Identify which cell holds the provided text, then report its [x, y] central coordinate. 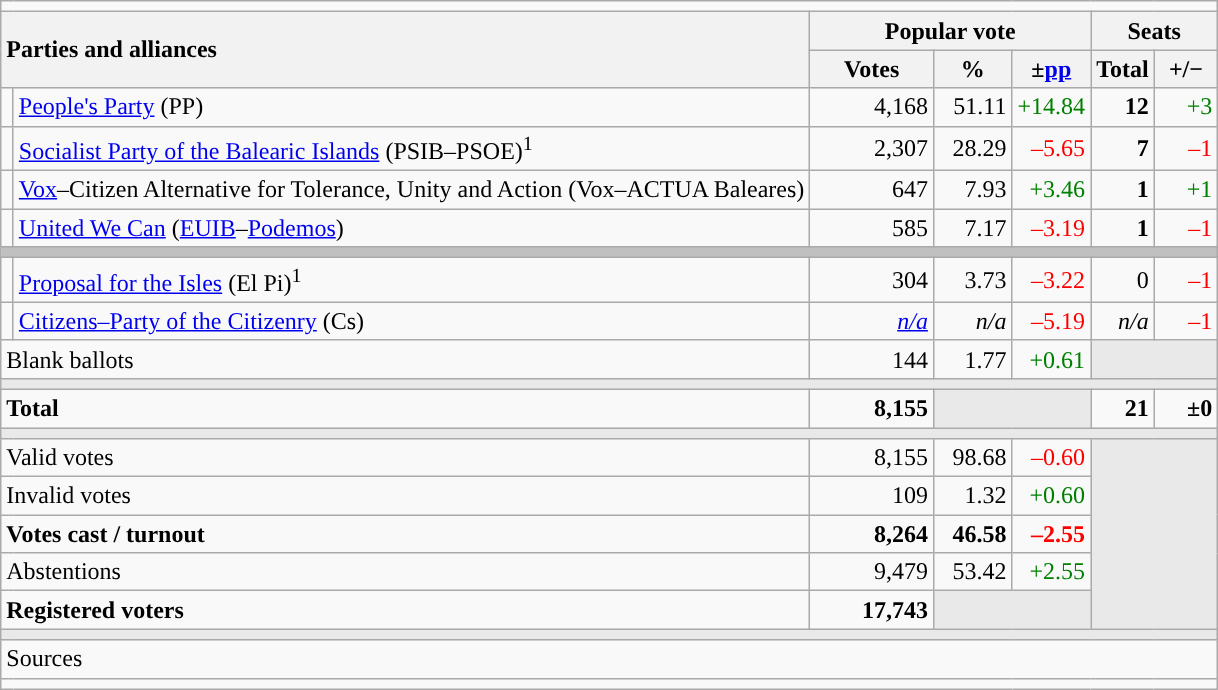
7.17 [972, 228]
–5.19 [1052, 321]
+1 [1186, 190]
53.42 [972, 572]
–0.60 [1052, 458]
+3.46 [1052, 190]
+/− [1186, 69]
±0 [1186, 408]
98.68 [972, 458]
Popular vote [950, 31]
Seats [1154, 31]
12 [1123, 107]
585 [872, 228]
109 [872, 496]
Parties and alliances [406, 50]
Invalid votes [406, 496]
–3.19 [1052, 228]
United We Can (EUIB–Podemos) [412, 228]
Registered voters [406, 610]
Votes [872, 69]
7.93 [972, 190]
Abstentions [406, 572]
2,307 [872, 148]
Blank ballots [406, 359]
–2.55 [1052, 534]
46.58 [972, 534]
±pp [1052, 69]
Valid votes [406, 458]
7 [1123, 148]
17,743 [872, 610]
51.11 [972, 107]
647 [872, 190]
Sources [610, 659]
304 [872, 280]
0 [1123, 280]
Socialist Party of the Balearic Islands (PSIB–PSOE)1 [412, 148]
+0.60 [1052, 496]
+3 [1186, 107]
Vox–Citizen Alternative for Tolerance, Unity and Action (Vox–ACTUA Baleares) [412, 190]
144 [872, 359]
9,479 [872, 572]
8,264 [872, 534]
28.29 [972, 148]
21 [1123, 408]
+14.84 [1052, 107]
3.73 [972, 280]
–3.22 [1052, 280]
+0.61 [1052, 359]
Citizens–Party of the Citizenry (Cs) [412, 321]
1.32 [972, 496]
+2.55 [1052, 572]
% [972, 69]
4,168 [872, 107]
1.77 [972, 359]
Proposal for the Isles (El Pi)1 [412, 280]
People's Party (PP) [412, 107]
–5.65 [1052, 148]
Votes cast / turnout [406, 534]
